Detect which cell encompasses the target text, then output its [X, Y] center coordinate. 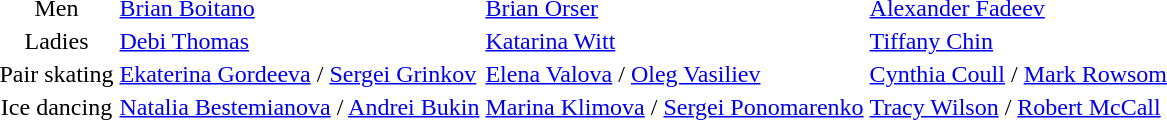
Elena Valova / Oleg Vasiliev [674, 74]
Katarina Witt [674, 41]
Debi Thomas [300, 41]
Ekaterina Gordeeva / Sergei Grinkov [300, 74]
